For the text-containing cell, return its midpoint in (X, Y) coordinate format. 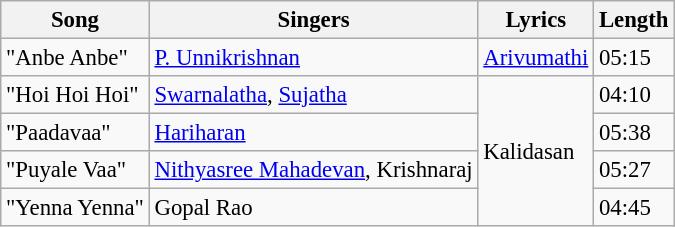
"Hoi Hoi Hoi" (75, 95)
Swarnalatha, Sujatha (314, 95)
05:38 (634, 133)
Song (75, 20)
Gopal Rao (314, 208)
Nithyasree Mahadevan, Krishnaraj (314, 170)
"Anbe Anbe" (75, 58)
P. Unnikrishnan (314, 58)
Length (634, 20)
Singers (314, 20)
05:15 (634, 58)
05:27 (634, 170)
Arivumathi (536, 58)
"Puyale Vaa" (75, 170)
Lyrics (536, 20)
04:45 (634, 208)
Kalidasan (536, 151)
Hariharan (314, 133)
"Yenna Yenna" (75, 208)
"Paadavaa" (75, 133)
04:10 (634, 95)
